Return the [x, y] coordinate for the center point of the cell that contains the specified text.  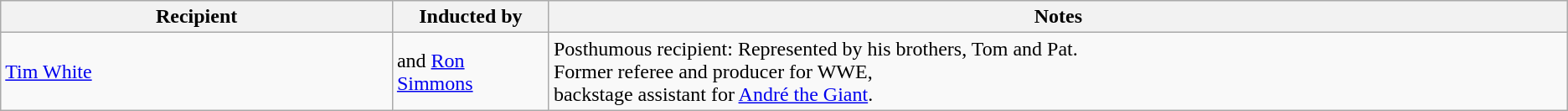
Notes [1058, 17]
Inducted by [471, 17]
Tim White [197, 71]
Recipient [197, 17]
and Ron Simmons [471, 71]
Posthumous recipient: Represented by his brothers, Tom and Pat.Former referee and producer for WWE,backstage assistant for André the Giant. [1058, 71]
